From the cell containing the given text, extract its center point as (X, Y) coordinate. 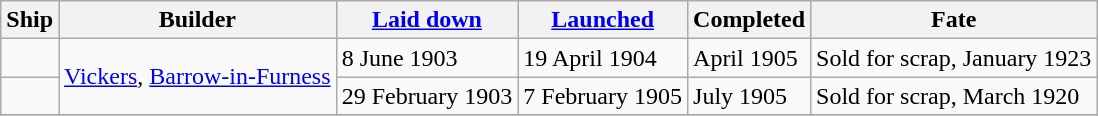
Laid down (427, 20)
7 February 1905 (603, 96)
Sold for scrap, March 1920 (954, 96)
Sold for scrap, January 1923 (954, 58)
Vickers, Barrow-in-Furness (198, 77)
April 1905 (750, 58)
19 April 1904 (603, 58)
Builder (198, 20)
29 February 1903 (427, 96)
July 1905 (750, 96)
Ship (30, 20)
Fate (954, 20)
Completed (750, 20)
Launched (603, 20)
8 June 1903 (427, 58)
